Search for the cell housing the specified text and yield its (x, y) center coordinate. 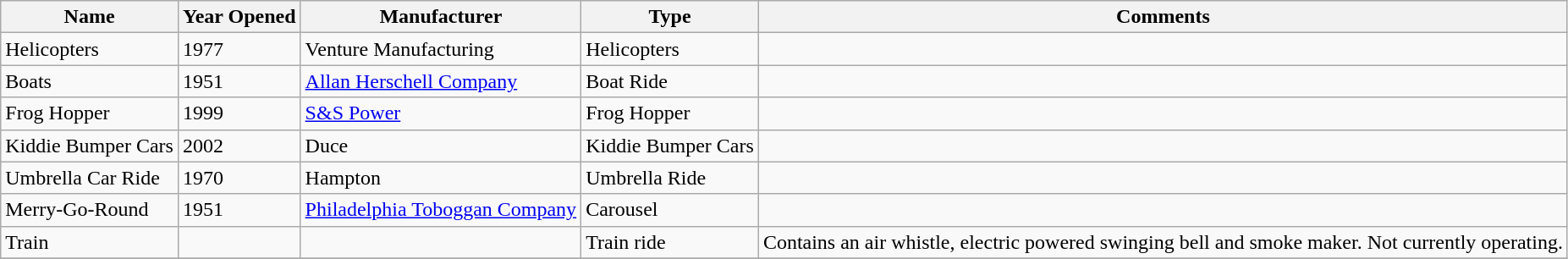
1970 (239, 178)
Type (670, 17)
1999 (239, 113)
Name (90, 17)
Umbrella Ride (670, 178)
Allan Herschell Company (441, 81)
Contains an air whistle, electric powered swinging bell and smoke maker. Not currently operating. (1163, 242)
Hampton (441, 178)
Boats (90, 81)
Umbrella Car Ride (90, 178)
Duce (441, 146)
Year Opened (239, 17)
Venture Manufacturing (441, 49)
Manufacturer (441, 17)
S&S Power (441, 113)
Comments (1163, 17)
Boat Ride (670, 81)
2002 (239, 146)
Carousel (670, 210)
Merry-Go-Round (90, 210)
1977 (239, 49)
Train (90, 242)
Train ride (670, 242)
Philadelphia Toboggan Company (441, 210)
